Extract the [x, y] coordinate from the center of the cell holding the provided text.  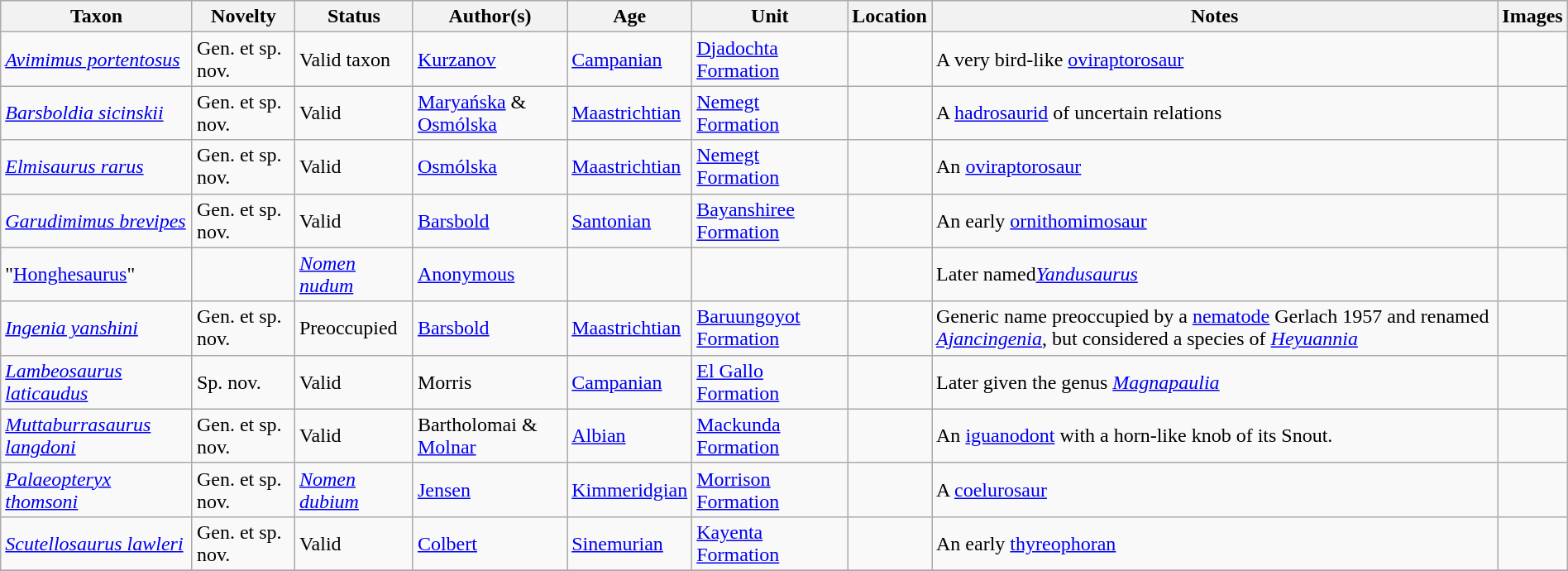
Baruungoyot Formation [770, 328]
Notes [1214, 17]
Kayenta Formation [770, 543]
Morrison Formation [770, 490]
Avimimus portentosus [97, 60]
A very bird-like oviraptorosaur [1214, 60]
Author(s) [490, 17]
Novelty [243, 17]
Location [890, 17]
Status [354, 17]
Morris [490, 382]
An iguanodont with a horn-like knob of its Snout. [1214, 435]
Djadochta Formation [770, 60]
Age [630, 17]
Muttaburrasaurus langdoni [97, 435]
Unit [770, 17]
Nomen dubium [354, 490]
Elmisaurus rarus [97, 167]
Sinemurian [630, 543]
Later given the genus Magnapaulia [1214, 382]
Ingenia yanshini [97, 328]
Kurzanov [490, 60]
An oviraptorosaur [1214, 167]
Images [1532, 17]
Taxon [97, 17]
An early ornithomimosaur [1214, 220]
Bartholomai & Molnar [490, 435]
Generic name preoccupied by a nematode Gerlach 1957 and renamed Ajancingenia, but considered a species of Heyuannia [1214, 328]
A coelurosaur [1214, 490]
El Gallo Formation [770, 382]
Kimmeridgian [630, 490]
Nomen nudum [354, 275]
Bayanshiree Formation [770, 220]
Osmólska [490, 167]
Garudimimus brevipes [97, 220]
Palaeopteryx thomsoni [97, 490]
Valid taxon [354, 60]
Later namedYandusaurus [1214, 275]
Mackunda Formation [770, 435]
Santonian [630, 220]
Anonymous [490, 275]
Maryańska & Osmólska [490, 113]
An early thyreophoran [1214, 543]
A hadrosaurid of uncertain relations [1214, 113]
Preoccupied [354, 328]
Jensen [490, 490]
Albian [630, 435]
Scutellosaurus lawleri [97, 543]
"Honghesaurus" [97, 275]
Lambeosaurus laticaudus [97, 382]
Barsboldia sicinskii [97, 113]
Colbert [490, 543]
Sp. nov. [243, 382]
